From the cell containing the given text, extract its center point as (X, Y) coordinate. 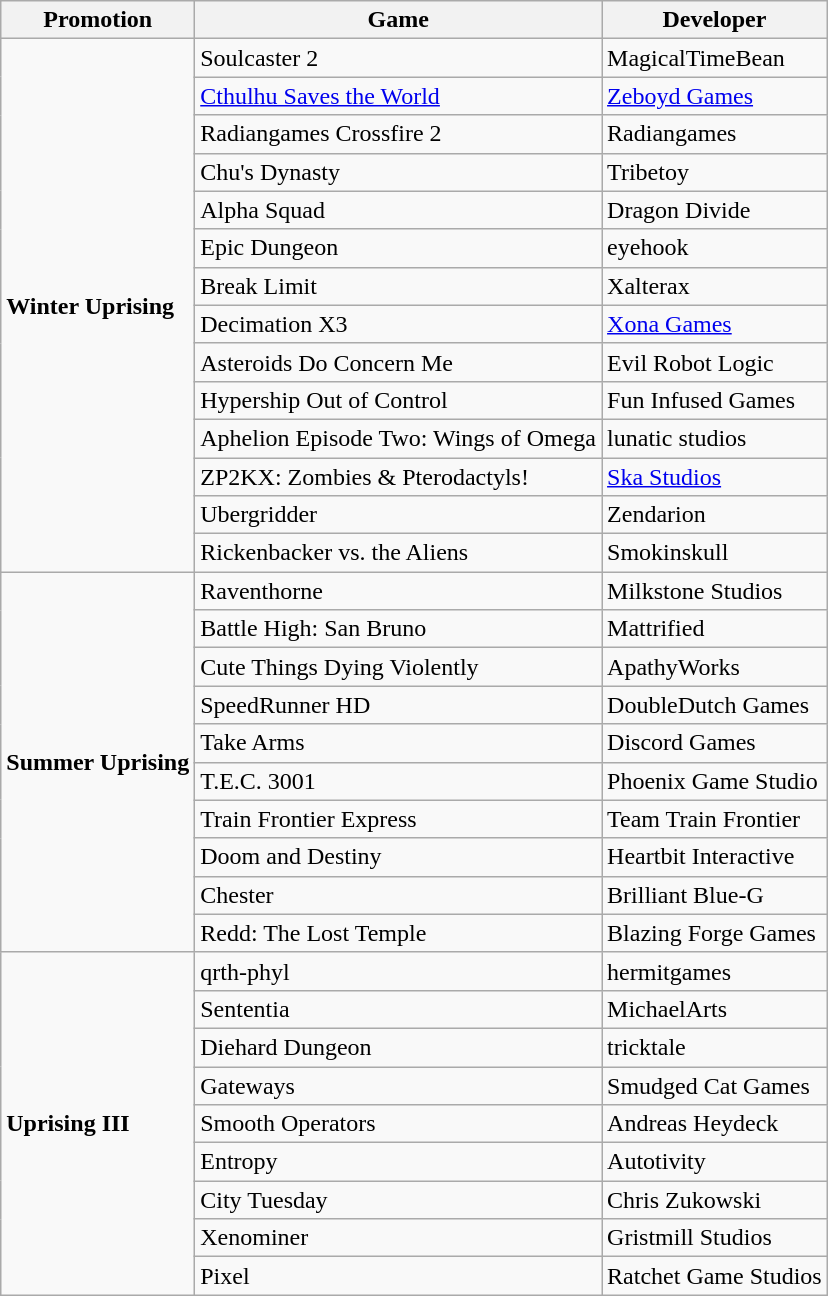
Redd: The Lost Temple (398, 933)
Rickenbacker vs. the Aliens (398, 553)
Entropy (398, 1162)
Sententia (398, 1009)
Ska Studios (715, 477)
Diehard Dungeon (398, 1047)
Alpha Squad (398, 210)
T.E.C. 3001 (398, 781)
Evil Robot Logic (715, 362)
Take Arms (398, 743)
Mattrified (715, 629)
Summer Uprising (98, 762)
Asteroids Do Concern Me (398, 362)
Train Frontier Express (398, 819)
Radiangames (715, 134)
Gateways (398, 1085)
Zendarion (715, 515)
Autotivity (715, 1162)
Developer (715, 20)
Andreas Heydeck (715, 1124)
Gristmill Studios (715, 1238)
Discord Games (715, 743)
Xalterax (715, 286)
Chris Zukowski (715, 1200)
Raventhorne (398, 591)
Doom and Destiny (398, 857)
Game (398, 20)
Cthulhu Saves the World (398, 96)
Chu's Dynasty (398, 172)
eyehook (715, 248)
Zeboyd Games (715, 96)
Aphelion Episode Two: Wings of Omega (398, 438)
Xona Games (715, 324)
Soulcaster 2 (398, 58)
Xenominer (398, 1238)
Cute Things Dying Violently (398, 667)
Hypership Out of Control (398, 400)
hermitgames (715, 971)
Smokinskull (715, 553)
Phoenix Game Studio (715, 781)
Heartbit Interactive (715, 857)
ZP2KX: Zombies & Pterodactyls! (398, 477)
City Tuesday (398, 1200)
Chester (398, 895)
Ratchet Game Studios (715, 1276)
lunatic studios (715, 438)
Epic Dungeon (398, 248)
Winter Uprising (98, 306)
MichaelArts (715, 1009)
MagicalTimeBean (715, 58)
Team Train Frontier (715, 819)
Ubergridder (398, 515)
Pixel (398, 1276)
Radiangames Crossfire 2 (398, 134)
tricktale (715, 1047)
Uprising III (98, 1124)
ApathyWorks (715, 667)
Blazing Forge Games (715, 933)
Decimation X3 (398, 324)
Brilliant Blue-G (715, 895)
Battle High: San Bruno (398, 629)
Dragon Divide (715, 210)
Fun Infused Games (715, 400)
DoubleDutch Games (715, 705)
SpeedRunner HD (398, 705)
Promotion (98, 20)
qrth-phyl (398, 971)
Smudged Cat Games (715, 1085)
Milkstone Studios (715, 591)
Tribetoy (715, 172)
Smooth Operators (398, 1124)
Break Limit (398, 286)
